Locate the cell with the specified text and output its [x, y] center coordinate. 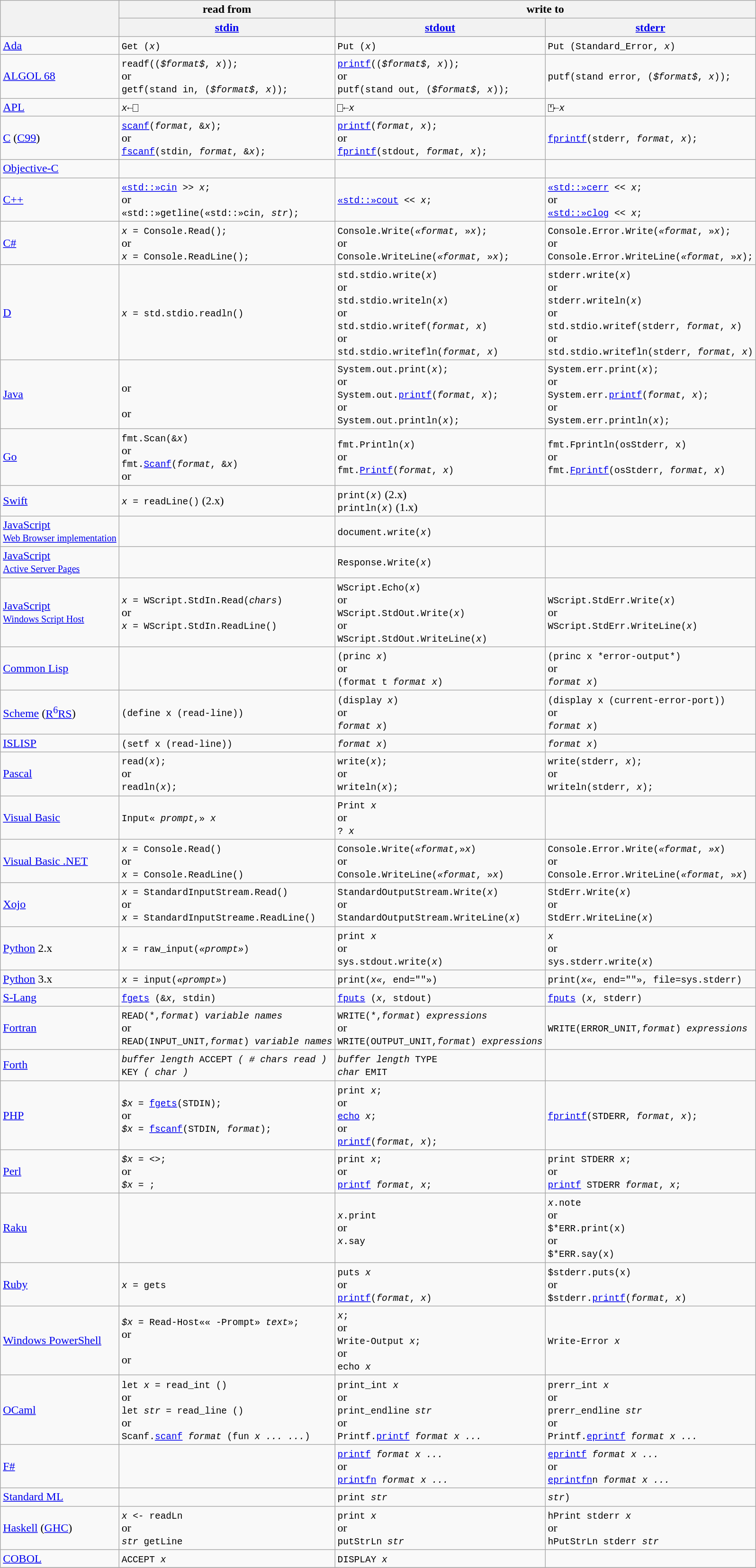
JavaScriptWindows Script Host [60, 612]
Java [60, 394]
readf(($format$, x));orgetf(stand in, ($format$, x)); [227, 76]
S-Lang [60, 997]
x = std.stdio.readln() [227, 312]
printf format x ...orprintfn format x ... [440, 1466]
printf(($format$, x));orputf(stand out, ($format$, x)); [440, 76]
(princ x *error-output*)or format x) [650, 669]
std.stdio.write(x)orstd.stdio.writeln(x)orstd.stdio.writef(format, x)orstd.stdio.writefln(format, x) [440, 312]
JavaScriptActive Server Pages [60, 563]
puts xorprintf(format, x) [440, 1284]
print str [440, 1497]
Standard ML [60, 1497]
x.noteor$*ERR.print(x)or$*ERR.say(x) [650, 1228]
Console.Write(«format, »x);orConsole.WriteLine(«format, »x); [440, 243]
stdout [440, 27]
Console.Error.Write(«format, »x);orConsole.Error.WriteLine(«format, »x); [650, 243]
write to [545, 9]
«std::»cerr << x;or«std::»clog << x; [650, 199]
(define x (read-line)) [227, 712]
Ada [60, 45]
Visual Basic .NET [60, 861]
oror [227, 394]
(display x)or format x) [440, 712]
Write-Error x [650, 1341]
scanf(format, &x);orfscanf(stdin, format, &x); [227, 138]
x.printorx.say [440, 1228]
C# [60, 243]
Response.Write(x) [440, 563]
Raku [60, 1228]
prerr_int xorprerr_endline strorPrintf.eprintf format x ... [650, 1410]
$x = Read-Host«« -Prompt» text»;oror [227, 1341]
PHP [60, 1115]
fputs (x, stdout) [440, 997]
fputs (x, stderr) [650, 997]
fgets (&x, stdin) [227, 997]
fmt.Fprintln(osStderr, x)orfmt.Fprintf(osStderr, format, x) [650, 457]
buffer length TYPEchar EMIT [440, 1065]
Objective-C [60, 169]
Haskell (GHC) [60, 1528]
WRITE(*,format) expressions orWRITE(OUTPUT_UNIT,format) expressions [440, 1028]
print(x) (2.x)println(x) (1.x) [440, 500]
x = Console.Read()orx = Console.ReadLine() [227, 861]
fmt.Scan(&x)orfmt.Scanf(format, &x)or [227, 457]
(setf x (read-line)) [227, 743]
fmt.Println(x)orfmt.Printf(format, x) [440, 457]
stderr [650, 27]
str) [650, 1497]
Swift [60, 500]
fprintf(stderr, format, x); [650, 138]
Common Lisp [60, 669]
⍞←x [650, 107]
Pascal [60, 774]
C (C99) [60, 138]
D [60, 312]
Xojo [60, 905]
x = raw_input(«prompt») [227, 948]
stdin [227, 27]
C++ [60, 199]
x = WScript.StdIn.Read(chars)orx = WScript.StdIn.ReadLine() [227, 612]
ACCEPT x [227, 1559]
DISPLAY x [440, 1559]
Print xor? x [440, 817]
APL [60, 107]
Visual Basic [60, 817]
read from [227, 9]
stderr.write(x)orstderr.writeln(x)orstd.stdio.writef(stderr, format, x)orstd.stdio.writefln(stderr, format, x) [650, 312]
Go [60, 457]
Scheme (R6RS) [60, 712]
print STDERR x;orprintf STDERR format, x; [650, 1172]
x←⎕ [227, 107]
StandardOutputStream.Write(x)orStandardOutputStream.WriteLine(x) [440, 905]
F# [60, 1466]
Perl [60, 1172]
print(x«, end=""», file=sys.stderr) [650, 979]
print x;orprintf format, x; [440, 1172]
$x = <>;or$x = ; [227, 1172]
JavaScriptWeb Browser implementation [60, 531]
Python 2.x [60, 948]
print x;orecho x;orprintf(format, x); [440, 1115]
print xorputStrLn str [440, 1528]
System.out.print(x);orSystem.out.printf(format, x);orSystem.out.println(x); [440, 394]
x = input(«prompt») [227, 979]
print(x«, end=""») [440, 979]
write(stderr, x);orwriteln(stderr, x); [650, 774]
ALGOL 68 [60, 76]
Input« prompt,» x [227, 817]
write(x);orwriteln(x); [440, 774]
buffer length ACCEPT ( # chars read )KEY ( char ) [227, 1065]
OCaml [60, 1410]
x <- readLnorstr getLine [227, 1528]
StdErr.Write(x)orStdErr.WriteLine(x) [650, 905]
print_int xorprint_endline strorPrintf.printf format x ... [440, 1410]
eprintf format x ...oreprintfnn format x ... [650, 1466]
document.write(x) [440, 531]
Forth [60, 1065]
printf(format, x);orfprintf(stdout, format, x); [440, 138]
Console.Error.Write(«format, »x)orConsole.Error.WriteLine(«format, »x) [650, 861]
$x = fgets(STDIN);or$x = fscanf(STDIN, format); [227, 1115]
$stderr.puts(x)or$stderr.printf(format, x) [650, 1284]
hPrint stderr xorhPutStrLn stderr str [650, 1528]
x = readLine() (2.x) [227, 500]
fprintf(STDERR, format, x); [650, 1115]
x = gets [227, 1284]
putf(stand error, ($format$, x)); [650, 76]
⎕←x [440, 107]
Fortran [60, 1028]
read(x);orreadln(x); [227, 774]
(display x (current-error-port))or format x) [650, 712]
Ruby [60, 1284]
WRITE(ERROR_UNIT,format) expressions [650, 1028]
let x = read_int ()orlet str = read_line ()orScanf.scanf format (fun x ... ...) [227, 1410]
Python 3.x [60, 979]
Console.Write(«format,»x)orConsole.WriteLine(«format, »x) [440, 861]
print xorsys.stdout.write(x) [440, 948]
«std::»cout << x; [440, 199]
xorsys.stderr.write(x) [650, 948]
(princ x)or(format t format x) [440, 669]
Put (Standard_Error, x) [650, 45]
x;orWrite-Output x;orecho x [440, 1341]
Windows PowerShell [60, 1341]
x = Console.Read();orx = Console.ReadLine(); [227, 243]
ISLISP [60, 743]
COBOL [60, 1559]
WScript.StdErr.Write(x)orWScript.StdErr.WriteLine(x) [650, 612]
«std::»cin >> x;or«std::»getline(«std::»cin, str); [227, 199]
x = StandardInputStream.Read()orx = StandardInputStreame.ReadLine() [227, 905]
System.err.print(x);orSystem.err.printf(format, x);orSystem.err.println(x); [650, 394]
Put (x) [440, 45]
READ(*,format) variable names orREAD(INPUT_UNIT,format) variable names [227, 1028]
WScript.Echo(x)orWScript.StdOut.Write(x)orWScript.StdOut.WriteLine(x) [440, 612]
Get (x) [227, 45]
